Identify which cell holds the provided text, then report its [X, Y] central coordinate. 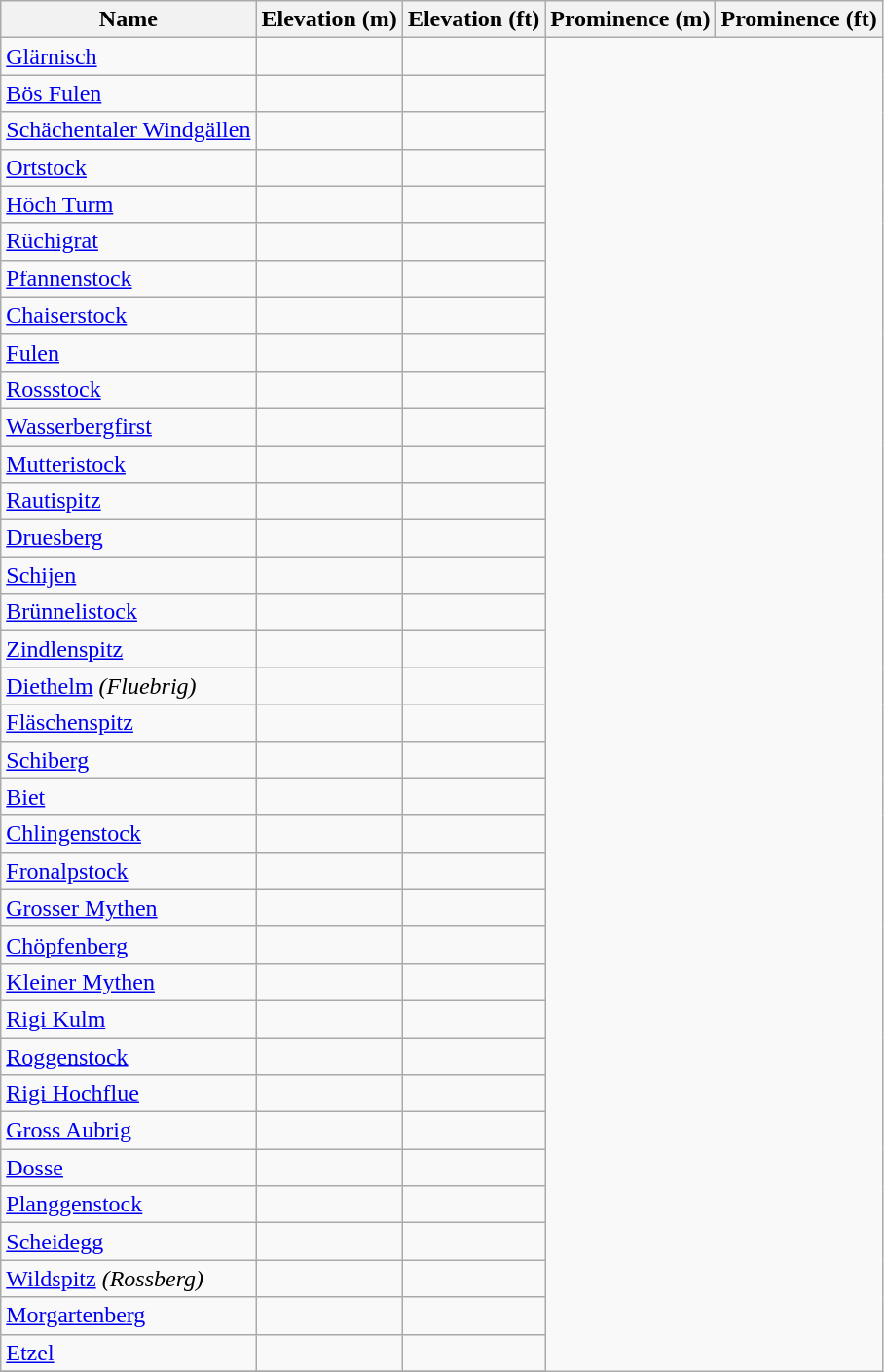
Glärnisch [129, 56]
Chlingenstock [129, 834]
Chöpfenberg [129, 945]
Grosser Mythen [129, 908]
Scheidegg [129, 1242]
Rossstock [129, 389]
Schächentaler Windgällen [129, 130]
Ortstock [129, 167]
Gross Aubrig [129, 1131]
Pfannenstock [129, 278]
Rautispitz [129, 501]
Mutteristock [129, 464]
Wildspitz (Rossberg) [129, 1279]
Höch Turm [129, 204]
Rüchigrat [129, 241]
Rigi Hochflue [129, 1094]
Fronalpstock [129, 871]
Schiberg [129, 760]
Planggenstock [129, 1205]
Elevation (m) [329, 19]
Biet [129, 797]
Dosse [129, 1168]
Morgartenberg [129, 1316]
Chaiserstock [129, 315]
Etzel [129, 1353]
Prominence (m) [631, 19]
Wasserbergfirst [129, 426]
Brünnelistock [129, 612]
Rigi Kulm [129, 1019]
Diethelm (Fluebrig) [129, 686]
Zindlenspitz [129, 649]
Fläschenspitz [129, 723]
Name [129, 19]
Schijen [129, 575]
Elevation (ft) [473, 19]
Prominence (ft) [798, 19]
Fulen [129, 352]
Bös Fulen [129, 93]
Roggenstock [129, 1056]
Kleiner Mythen [129, 982]
Druesberg [129, 538]
